Find where the given text appears and provide that cell's center as (X, Y) coordinate. 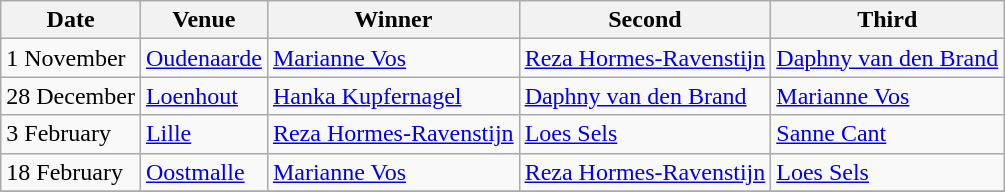
Third (888, 20)
3 February (71, 134)
28 December (71, 96)
Sanne Cant (888, 134)
Oudenaarde (204, 58)
Oostmalle (204, 172)
Hanka Kupfernagel (393, 96)
18 February (71, 172)
Second (645, 20)
Date (71, 20)
1 November (71, 58)
Winner (393, 20)
Lille (204, 134)
Loenhout (204, 96)
Venue (204, 20)
